Provide the (x, y) coordinate of the cell's center where the given text is located.  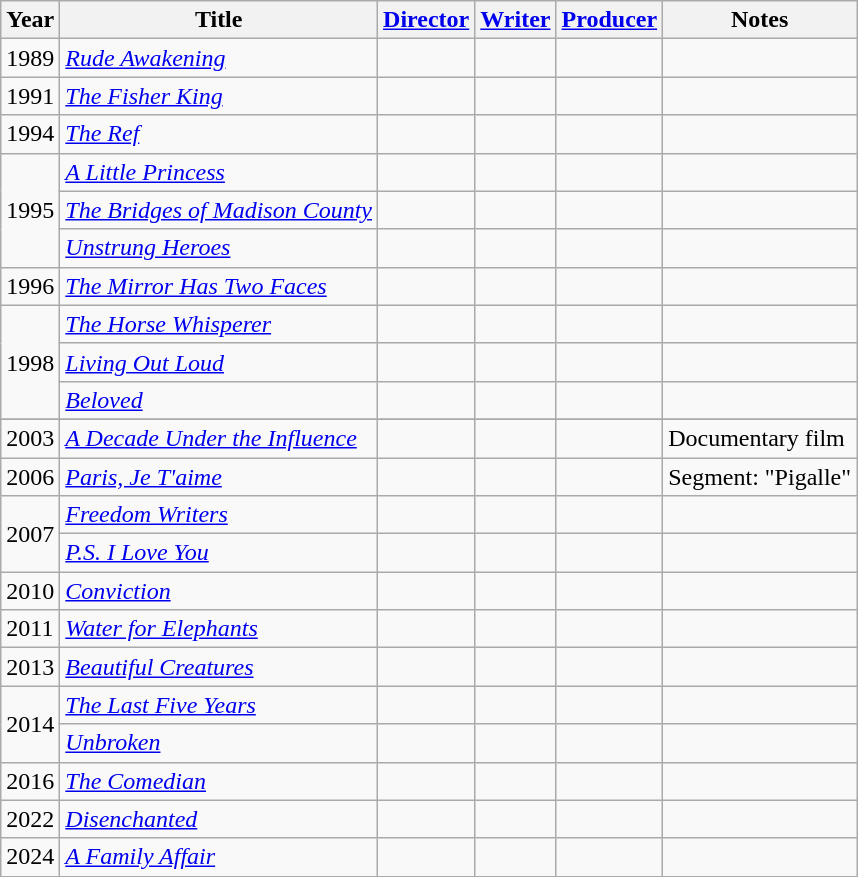
Year (30, 20)
Notes (760, 20)
1989 (30, 58)
2024 (30, 857)
2013 (30, 667)
2003 (30, 438)
Beloved (219, 400)
A Decade Under the Influence (219, 438)
P.S. I Love You (219, 553)
The Last Five Years (219, 705)
Living Out Loud (219, 362)
Director (426, 20)
Conviction (219, 591)
A Family Affair (219, 857)
2006 (30, 477)
1994 (30, 134)
1998 (30, 362)
Disenchanted (219, 819)
The Ref (219, 134)
The Bridges of Madison County (219, 210)
2010 (30, 591)
Paris, Je T'aime (219, 477)
Beautiful Creatures (219, 667)
2016 (30, 781)
2011 (30, 629)
1995 (30, 210)
2022 (30, 819)
Documentary film (760, 438)
The Comedian (219, 781)
2007 (30, 534)
Freedom Writers (219, 515)
Rude Awakening (219, 58)
1991 (30, 96)
Water for Elephants (219, 629)
Segment: "Pigalle" (760, 477)
Producer (610, 20)
The Horse Whisperer (219, 324)
Writer (516, 20)
Title (219, 20)
A Little Princess (219, 172)
The Fisher King (219, 96)
2014 (30, 724)
The Mirror Has Two Faces (219, 286)
1996 (30, 286)
Unbroken (219, 743)
Unstrung Heroes (219, 248)
